Detect which cell encompasses the target text, then output its (X, Y) center coordinate. 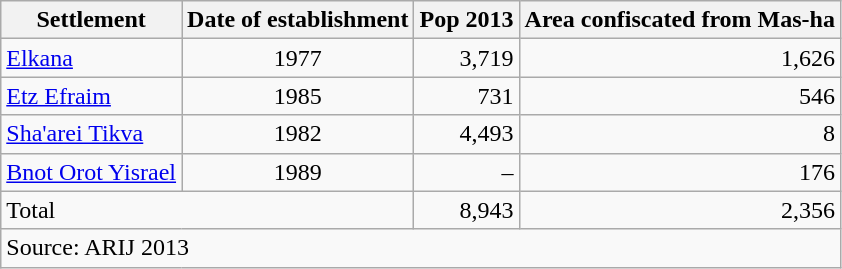
Bnot Orot Yisrael (92, 172)
8,943 (466, 210)
Source: ARIJ 2013 (421, 248)
4,493 (466, 134)
Elkana (92, 58)
3,719 (466, 58)
Etz Efraim (92, 96)
Settlement (92, 20)
731 (466, 96)
Sha'arei Tikva (92, 134)
1,626 (680, 58)
1989 (298, 172)
1985 (298, 96)
176 (680, 172)
2,356 (680, 210)
1977 (298, 58)
8 (680, 134)
– (466, 172)
Area confiscated from Mas-ha (680, 20)
546 (680, 96)
Pop 2013 (466, 20)
Total (208, 210)
1982 (298, 134)
Date of establishment (298, 20)
